Search for the cell housing the specified text and yield its (x, y) center coordinate. 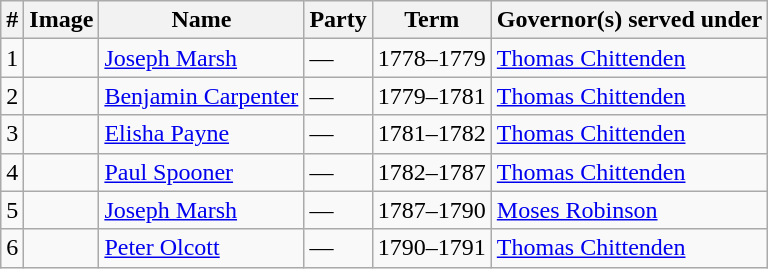
Peter Olcott (202, 248)
1 (12, 58)
6 (12, 248)
Term (432, 20)
1779–1781 (432, 96)
1787–1790 (432, 210)
Elisha Payne (202, 134)
5 (12, 210)
1790–1791 (432, 248)
4 (12, 172)
Name (202, 20)
Moses Robinson (629, 210)
Governor(s) served under (629, 20)
3 (12, 134)
Image (62, 20)
1781–1782 (432, 134)
# (12, 20)
Benjamin Carpenter (202, 96)
Paul Spooner (202, 172)
1782–1787 (432, 172)
1778–1779 (432, 58)
Party (338, 20)
2 (12, 96)
